Return the (X, Y) coordinate for the center point of the cell that contains the specified text.  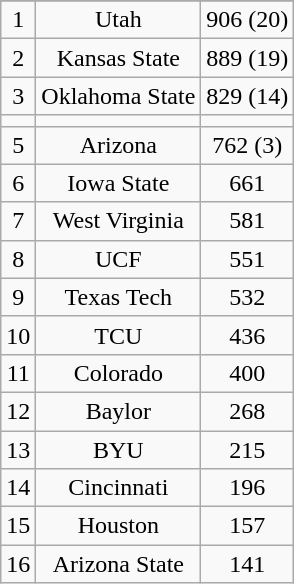
8 (18, 259)
13 (18, 449)
BYU (118, 449)
762 (3) (248, 145)
5 (18, 145)
7 (18, 221)
10 (18, 335)
141 (248, 564)
Texas Tech (118, 297)
Kansas State (118, 58)
215 (248, 449)
581 (248, 221)
14 (18, 488)
661 (248, 183)
400 (248, 373)
532 (248, 297)
16 (18, 564)
TCU (118, 335)
551 (248, 259)
6 (18, 183)
3 (18, 96)
Arizona State (118, 564)
829 (14) (248, 96)
157 (248, 526)
Oklahoma State (118, 96)
15 (18, 526)
11 (18, 373)
Houston (118, 526)
Baylor (118, 411)
906 (20) (248, 20)
Colorado (118, 373)
2 (18, 58)
Arizona (118, 145)
9 (18, 297)
Iowa State (118, 183)
12 (18, 411)
West Virginia (118, 221)
436 (248, 335)
UCF (118, 259)
1 (18, 20)
Cincinnati (118, 488)
889 (19) (248, 58)
196 (248, 488)
268 (248, 411)
Utah (118, 20)
